Pinpoint the cell where the given text exists, returning its [X, Y] midpoint coordinate. 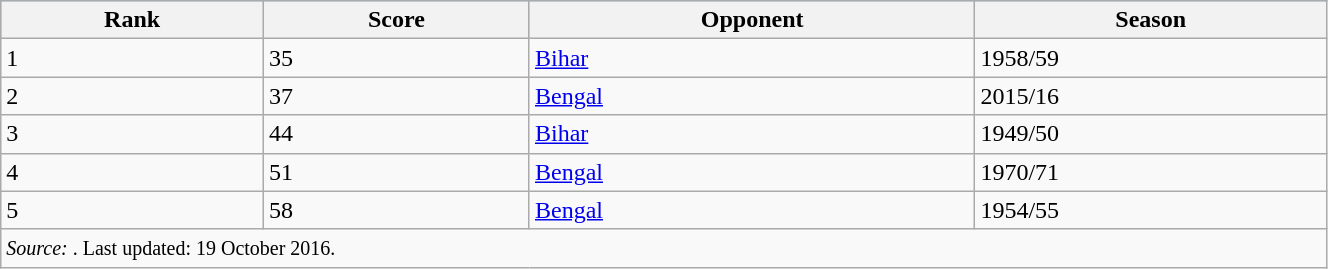
Score [396, 20]
Season [1151, 20]
1949/50 [1151, 134]
Source: . Last updated: 19 October 2016. [664, 248]
2 [132, 96]
3 [132, 134]
1970/71 [1151, 172]
37 [396, 96]
51 [396, 172]
1954/55 [1151, 210]
2015/16 [1151, 96]
1958/59 [1151, 58]
44 [396, 134]
58 [396, 210]
4 [132, 172]
Opponent [752, 20]
1 [132, 58]
35 [396, 58]
5 [132, 210]
Rank [132, 20]
